Return [x, y] of the center of cell containing provided text 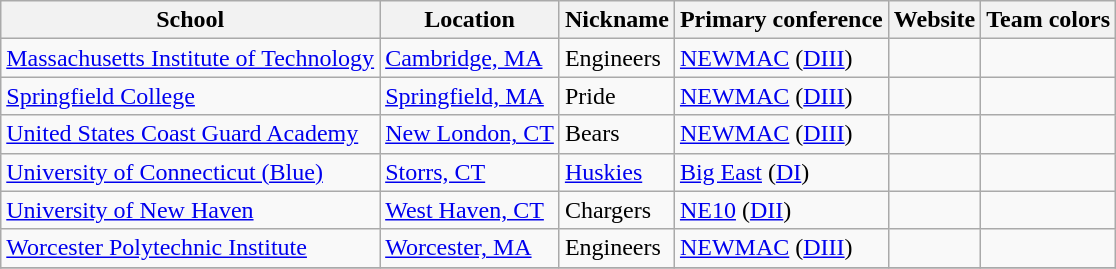
Storrs, CT [470, 172]
West Haven, CT [470, 210]
Nickname [616, 20]
Cambridge, MA [470, 58]
Team colors [1048, 20]
Primary conference [781, 20]
United States Coast Guard Academy [190, 134]
NE10 (DII) [781, 210]
Worcester Polytechnic Institute [190, 248]
Location [470, 20]
Pride [616, 96]
Big East (DI) [781, 172]
Massachusetts Institute of Technology [190, 58]
University of Connecticut (Blue) [190, 172]
Website [934, 20]
Chargers [616, 210]
University of New Haven [190, 210]
Worcester, MA [470, 248]
Springfield College [190, 96]
Bears [616, 134]
New London, CT [470, 134]
Huskies [616, 172]
School [190, 20]
Springfield, MA [470, 96]
